Scan for the cell matching the given text and deliver its (X, Y) coordinate at center. 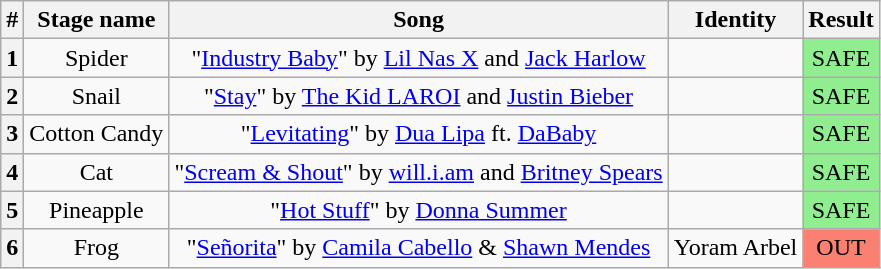
Frog (96, 248)
"Hot Stuff" by Donna Summer (418, 210)
Cat (96, 172)
Spider (96, 58)
"Scream & Shout" by will.i.am and Britney Spears (418, 172)
Identity (736, 20)
"Stay" by The Kid LAROI and Justin Bieber (418, 96)
2 (12, 96)
Song (418, 20)
5 (12, 210)
Snail (96, 96)
Cotton Candy (96, 134)
"Industry Baby" by Lil Nas X and Jack Harlow (418, 58)
1 (12, 58)
Stage name (96, 20)
# (12, 20)
OUT (841, 248)
Result (841, 20)
3 (12, 134)
4 (12, 172)
Yoram Arbel (736, 248)
"Levitating" by Dua Lipa ft. DaBaby (418, 134)
Pineapple (96, 210)
"Señorita" by Camila Cabello & Shawn Mendes (418, 248)
6 (12, 248)
